For the text-containing cell, return its midpoint in [X, Y] coordinate format. 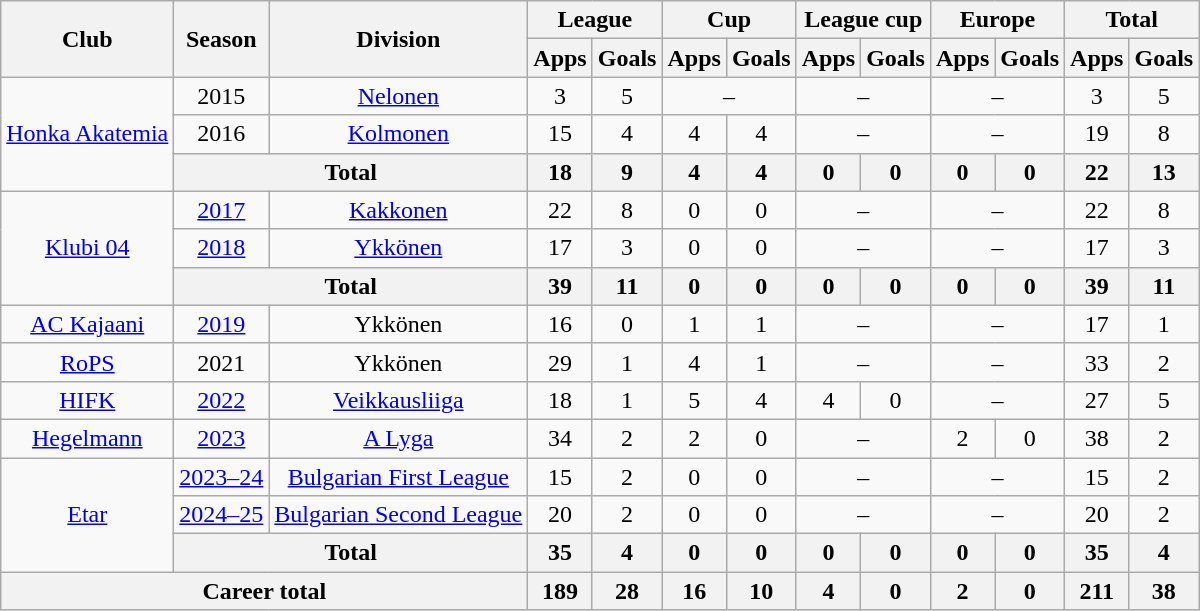
13 [1164, 172]
2015 [222, 96]
Hegelmann [88, 438]
Kolmonen [398, 134]
19 [1097, 134]
Season [222, 39]
Division [398, 39]
2017 [222, 210]
Nelonen [398, 96]
2024–25 [222, 515]
Klubi 04 [88, 248]
HIFK [88, 400]
28 [627, 591]
2019 [222, 324]
2021 [222, 362]
Cup [729, 20]
RoPS [88, 362]
AC Kajaani [88, 324]
211 [1097, 591]
League [595, 20]
29 [560, 362]
2022 [222, 400]
2023 [222, 438]
2016 [222, 134]
Honka Akatemia [88, 134]
Kakkonen [398, 210]
Career total [264, 591]
Europe [997, 20]
Etar [88, 515]
10 [761, 591]
34 [560, 438]
2018 [222, 248]
33 [1097, 362]
League cup [863, 20]
27 [1097, 400]
Bulgarian First League [398, 477]
189 [560, 591]
Club [88, 39]
Veikkausliiga [398, 400]
A Lyga [398, 438]
Bulgarian Second League [398, 515]
2023–24 [222, 477]
9 [627, 172]
